Identify which cell holds the provided text, then report its (X, Y) central coordinate. 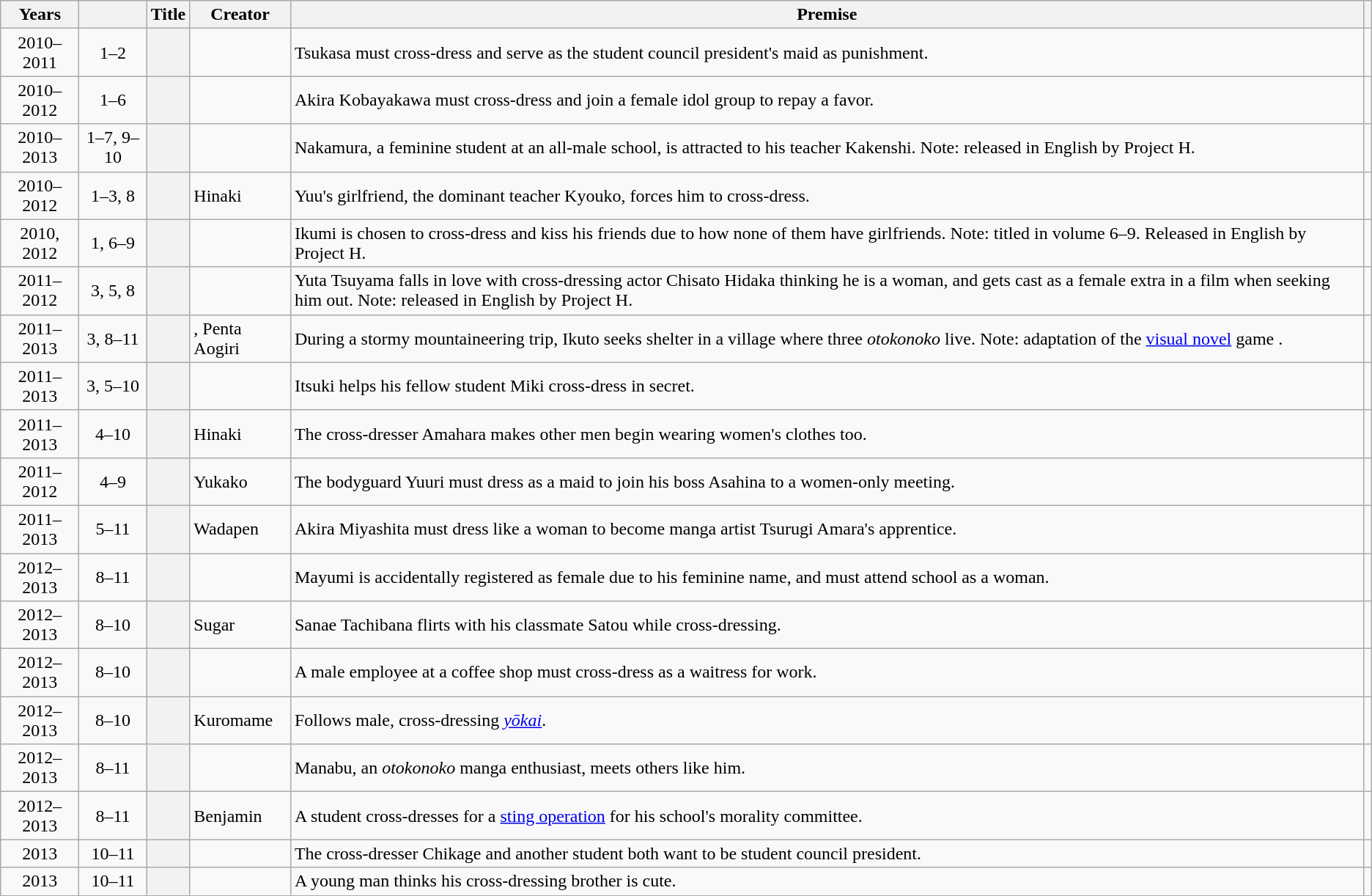
4–10 (113, 434)
Itsuki helps his fellow student Miki cross-dress in secret. (827, 386)
Manabu, an otokonoko manga enthusiast, meets others like him. (827, 768)
1, 6–9 (113, 243)
During a stormy mountaineering trip, Ikuto seeks shelter in a village where three otokonoko live. Note: adaptation of the visual novel game . (827, 339)
Mayumi is accidentally registered as female due to his feminine name, and must attend school as a woman. (827, 576)
1–7, 9–10 (113, 148)
A young man thinks his cross-dressing brother is cute. (827, 881)
2010–2013 (40, 148)
2010, 2012 (40, 243)
Follows male, cross-dressing yōkai. (827, 720)
Kuromame (240, 720)
1–3, 8 (113, 195)
A student cross-dresses for a sting operation for his school's morality committee. (827, 815)
2010–2011 (40, 53)
Akira Miyashita must dress like a woman to become manga artist Tsurugi Amara's apprentice. (827, 529)
The cross-dresser Chikage and another student both want to be student council president. (827, 853)
Wadapen (240, 529)
The cross-dresser Amahara makes other men begin wearing women's clothes too. (827, 434)
, Penta Aogiri (240, 339)
Sugar (240, 625)
4–9 (113, 481)
Years (40, 15)
3, 8–11 (113, 339)
Yuu's girlfriend, the dominant teacher Kyouko, forces him to cross-dress. (827, 195)
1–2 (113, 53)
3, 5, 8 (113, 290)
Akira Kobayakawa must cross-dress and join a female idol group to repay a favor. (827, 100)
Sanae Tachibana flirts with his classmate Satou while cross-dressing. (827, 625)
Tsukasa must cross-dress and serve as the student council president's maid as punishment. (827, 53)
Nakamura, a feminine student at an all-male school, is attracted to his teacher Kakenshi. Note: released in English by Project H. (827, 148)
1–6 (113, 100)
Title (169, 15)
Creator (240, 15)
Premise (827, 15)
5–11 (113, 529)
Yukako (240, 481)
A male employee at a coffee shop must cross-dress as a waitress for work. (827, 673)
The bodyguard Yuuri must dress as a maid to join his boss Asahina to a women-only meeting. (827, 481)
3, 5–10 (113, 386)
Benjamin (240, 815)
